Find where the given text appears and provide that cell's center as (x, y) coordinate. 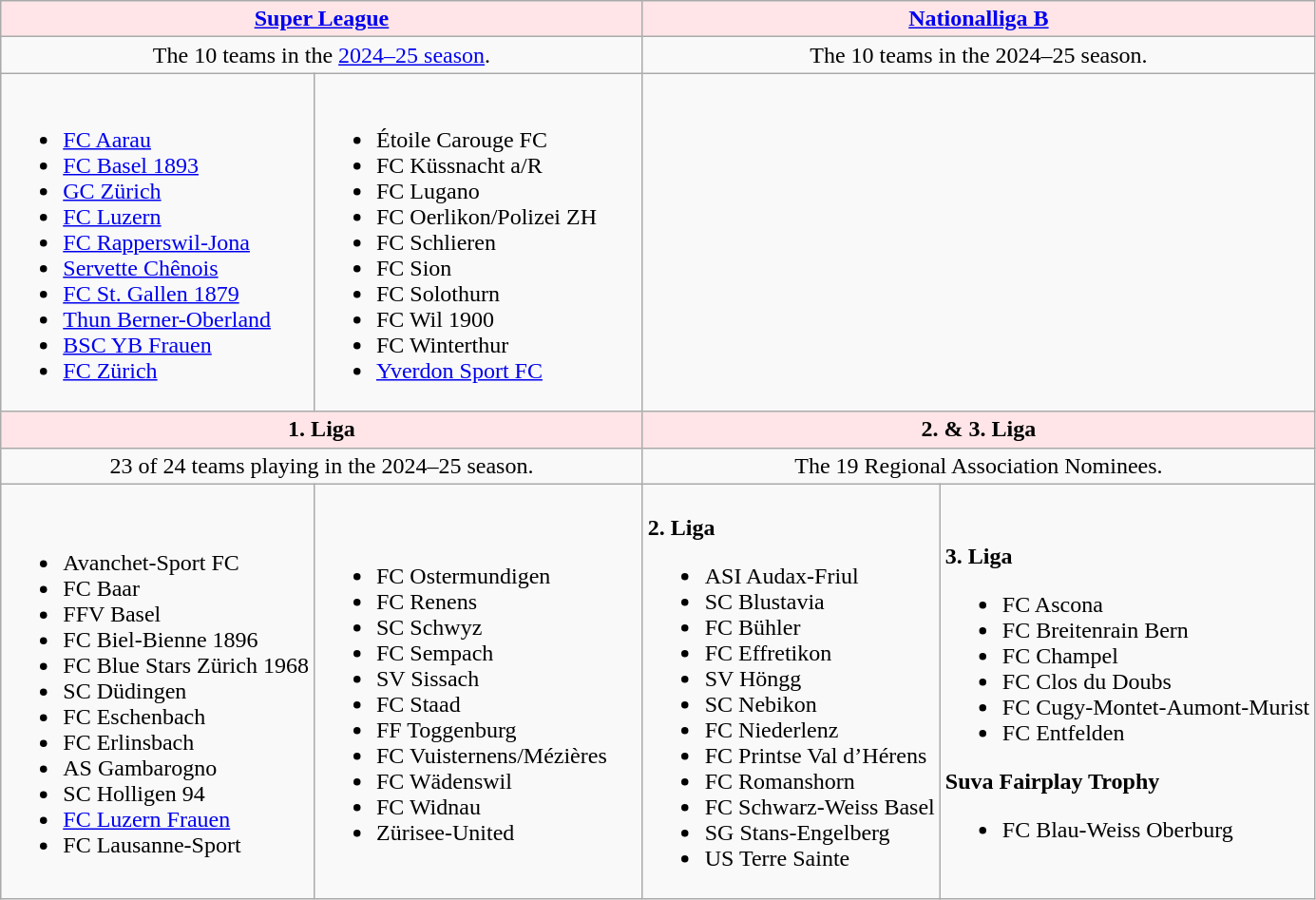
3. LigaFC AsconaFC Breitenrain BernFC ChampelFC Clos du DoubsFC Cugy-Montet-Aumont-MuristFC EntfeldenSuva Fairplay TrophyFC Blau-Weiss Oberburg (1127, 692)
23 of 24 teams playing in the 2024–25 season. (321, 466)
2. & 3. Liga (979, 430)
Super League (321, 19)
Étoile Carouge FCFC Küssnacht a/RFC LuganoFC Oerlikon/Polizei ZHFC SchlierenFC SionFC SolothurnFC Wil 1900FC WinterthurYverdon Sport FC (478, 242)
Nationalliga B (979, 19)
The 19 Regional Association Nominees. (979, 466)
FC AarauFC Basel 1893GC ZürichFC LuzernFC Rapperswil-JonaServette Chênois FC St. Gallen 1879Thun Berner-OberlandBSC YB FrauenFC Zürich (158, 242)
FC OstermundigenFC RenensSC SchwyzFC SempachSV SissachFC StaadFF ToggenburgFC Vuisternens/MézièresFC WädenswilFC WidnauZürisee-United (478, 692)
1. Liga (321, 430)
